Scan for the cell matching the given text and deliver its [x, y] coordinate at center. 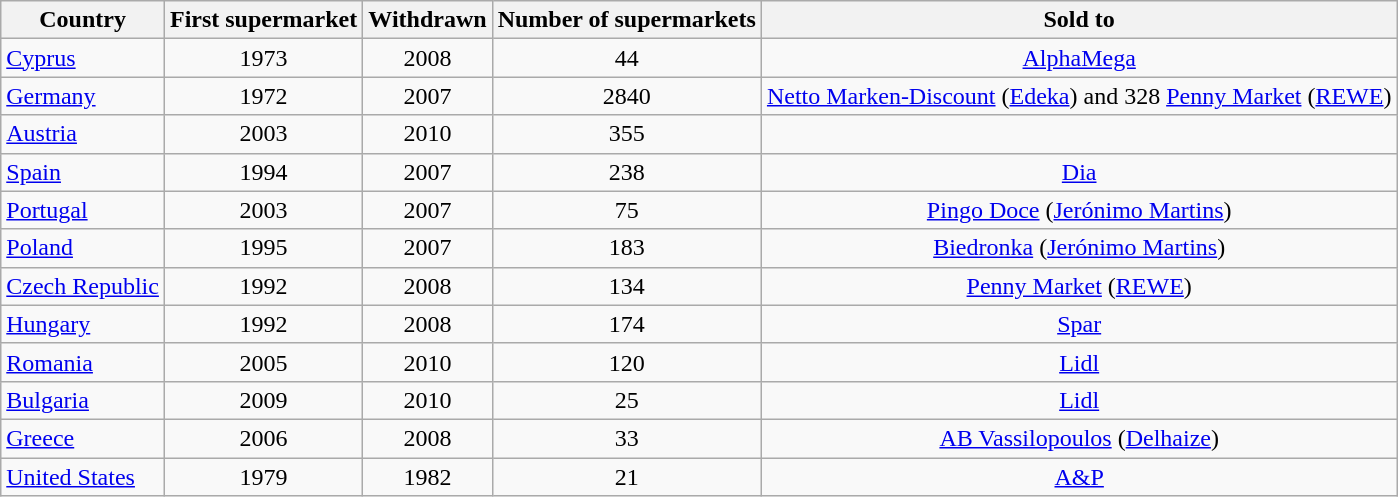
Sold to [1079, 20]
Netto Marken-Discount (Edeka) and 328 Penny Market (REWE) [1079, 96]
2009 [263, 400]
1972 [263, 96]
Austria [83, 134]
21 [626, 477]
Czech Republic [83, 286]
75 [626, 210]
174 [626, 324]
44 [626, 58]
Poland [83, 248]
Dia [1079, 172]
1995 [263, 248]
Penny Market (REWE) [1079, 286]
Hungary [83, 324]
33 [626, 438]
Cyprus [83, 58]
Number of supermarkets [626, 20]
Pingo Doce (Jerónimo Martins) [1079, 210]
1973 [263, 58]
1982 [428, 477]
Greece [83, 438]
Spain [83, 172]
183 [626, 248]
355 [626, 134]
120 [626, 362]
2005 [263, 362]
AlphaMega [1079, 58]
238 [626, 172]
Germany [83, 96]
2006 [263, 438]
Biedronka (Jerónimo Martins) [1079, 248]
AB Vassilopoulos (Delhaize) [1079, 438]
2840 [626, 96]
Romania [83, 362]
Bulgaria [83, 400]
United States [83, 477]
134 [626, 286]
1979 [263, 477]
Country [83, 20]
First supermarket [263, 20]
A&P [1079, 477]
Spar [1079, 324]
Withdrawn [428, 20]
Portugal [83, 210]
1994 [263, 172]
25 [626, 400]
